Return the [x, y] coordinate for the center point of the cell that contains the specified text.  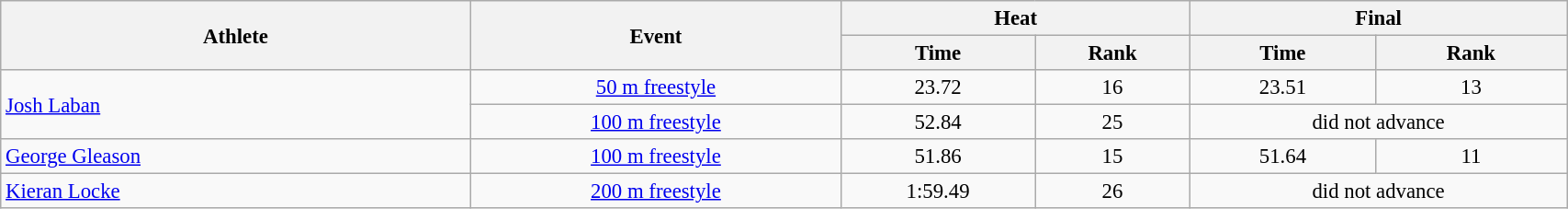
51.64 [1282, 157]
Final [1378, 18]
50 m freestyle [656, 87]
200 m freestyle [656, 192]
13 [1471, 87]
Event [656, 35]
11 [1471, 157]
Josh Laban [235, 105]
52.84 [939, 122]
Athlete [235, 35]
23.51 [1282, 87]
Heat [1016, 18]
23.72 [939, 87]
George Gleason [235, 157]
51.86 [939, 157]
25 [1111, 122]
26 [1111, 192]
15 [1111, 157]
Kieran Locke [235, 192]
1:59.49 [939, 192]
16 [1111, 87]
